Locate the cell with the specified text and output its [x, y] center coordinate. 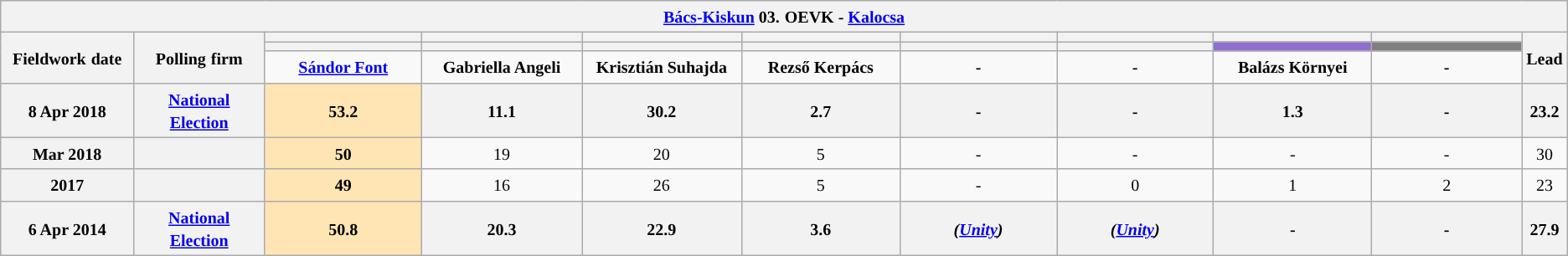
1.3 [1293, 110]
Sándor Font [343, 67]
Gabriella Angeli [503, 67]
19 [503, 153]
0 [1136, 185]
26 [662, 185]
Polling firm [199, 58]
30.2 [662, 110]
11.1 [503, 110]
23.2 [1545, 110]
8 Apr 2018 [67, 110]
1 [1293, 185]
20.3 [503, 228]
2 [1447, 185]
27.9 [1545, 228]
30 [1545, 153]
3.6 [821, 228]
22.9 [662, 228]
Fieldwork date [67, 58]
2.7 [821, 110]
53.2 [343, 110]
49 [343, 185]
Rezső Kerpács [821, 67]
Lead [1545, 58]
Krisztián Suhajda [662, 67]
Mar 2018 [67, 153]
20 [662, 153]
16 [503, 185]
2017 [67, 185]
50 [343, 153]
6 Apr 2014 [67, 228]
Bács-Kiskun 03. OEVK - Kalocsa [784, 17]
23 [1545, 185]
Balázs Környei [1293, 67]
50.8 [343, 228]
